Return the [X, Y] coordinate for the center point of the cell that contains the specified text.  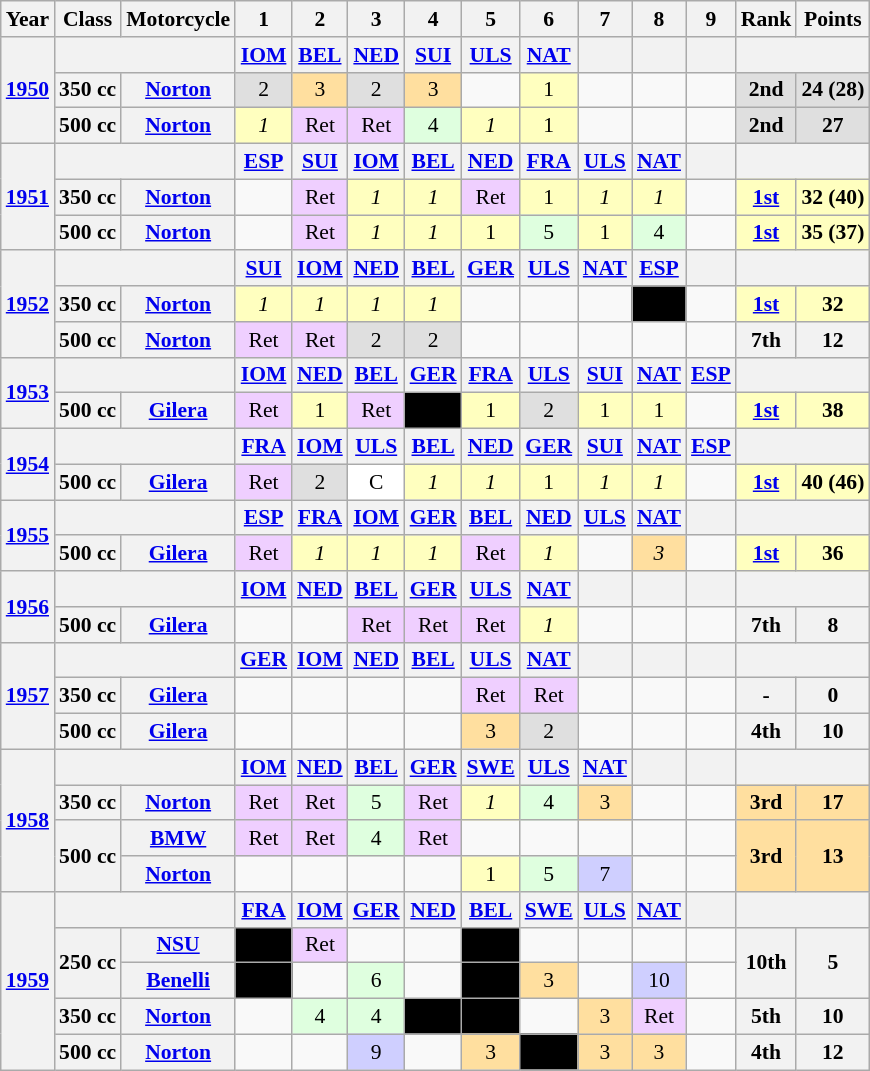
Rank [766, 19]
13 [832, 856]
1955 [28, 536]
32 [832, 304]
Year [28, 19]
5th [766, 1017]
24 (28) [832, 90]
35 (37) [832, 233]
1952 [28, 304]
27 [832, 126]
1954 [28, 464]
1953 [28, 392]
1958 [28, 820]
36 [832, 554]
1959 [28, 981]
1957 [28, 696]
250 cc [88, 962]
40 (46) [832, 482]
- [766, 696]
NSU [178, 945]
BMW [178, 839]
1956 [28, 606]
1951 [28, 198]
1950 [28, 90]
32 (40) [832, 197]
17 [832, 803]
Motorcycle [178, 19]
38 [832, 411]
Class [88, 19]
10th [766, 962]
Points [832, 19]
Benelli [178, 981]
C [376, 482]
0 [832, 696]
